Extract the [x, y] coordinate from the center of the cell holding the provided text.  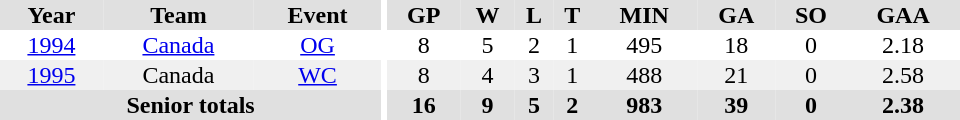
2.18 [903, 45]
OG [318, 45]
Senior totals [190, 105]
GAA [903, 15]
495 [644, 45]
Team [178, 15]
2.58 [903, 75]
983 [644, 105]
1994 [52, 45]
Year [52, 15]
Event [318, 15]
16 [424, 105]
GA [736, 15]
GP [424, 15]
18 [736, 45]
4 [487, 75]
W [487, 15]
21 [736, 75]
1995 [52, 75]
WC [318, 75]
39 [736, 105]
SO [812, 15]
MIN [644, 15]
9 [487, 105]
L [534, 15]
3 [534, 75]
T [572, 15]
2.38 [903, 105]
488 [644, 75]
